Output the (X, Y) coordinate of the center of the cell containing the given text.  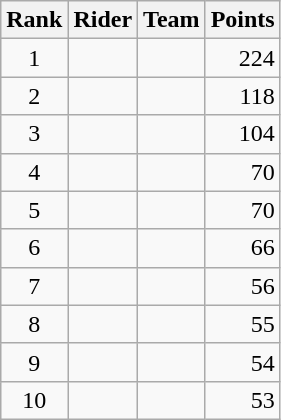
2 (34, 96)
10 (34, 400)
53 (242, 400)
1 (34, 58)
6 (34, 248)
56 (242, 286)
66 (242, 248)
5 (34, 210)
3 (34, 134)
Rider (103, 20)
4 (34, 172)
118 (242, 96)
Points (242, 20)
55 (242, 324)
Team (172, 20)
9 (34, 362)
8 (34, 324)
54 (242, 362)
Rank (34, 20)
7 (34, 286)
224 (242, 58)
104 (242, 134)
